For the text-containing cell, return its midpoint in [x, y] coordinate format. 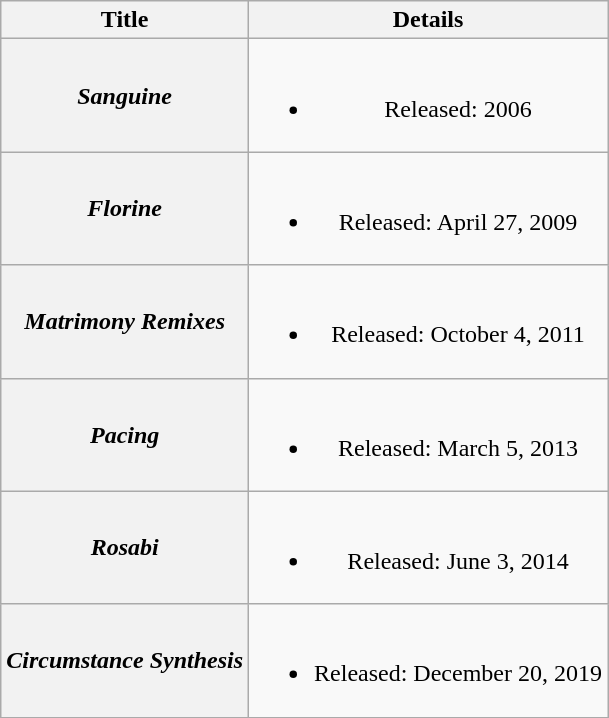
Released: December 20, 2019 [428, 660]
Released: March 5, 2013 [428, 434]
Title [125, 20]
Sanguine [125, 96]
Released: 2006 [428, 96]
Released: June 3, 2014 [428, 548]
Released: October 4, 2011 [428, 322]
Matrimony Remixes [125, 322]
Details [428, 20]
Pacing [125, 434]
Florine [125, 208]
Circumstance Synthesis [125, 660]
Rosabi [125, 548]
Released: April 27, 2009 [428, 208]
